Find where the given text appears and provide that cell's center as (X, Y) coordinate. 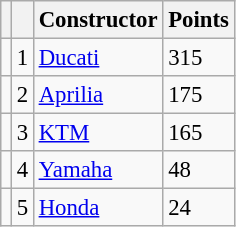
2 (22, 95)
175 (198, 95)
315 (198, 58)
KTM (98, 133)
Points (198, 20)
3 (22, 133)
48 (198, 170)
4 (22, 170)
Ducati (98, 58)
Aprilia (98, 95)
5 (22, 208)
Constructor (98, 20)
24 (198, 208)
1 (22, 58)
Honda (98, 208)
Yamaha (98, 170)
165 (198, 133)
